Search for the cell housing the specified text and yield its [x, y] center coordinate. 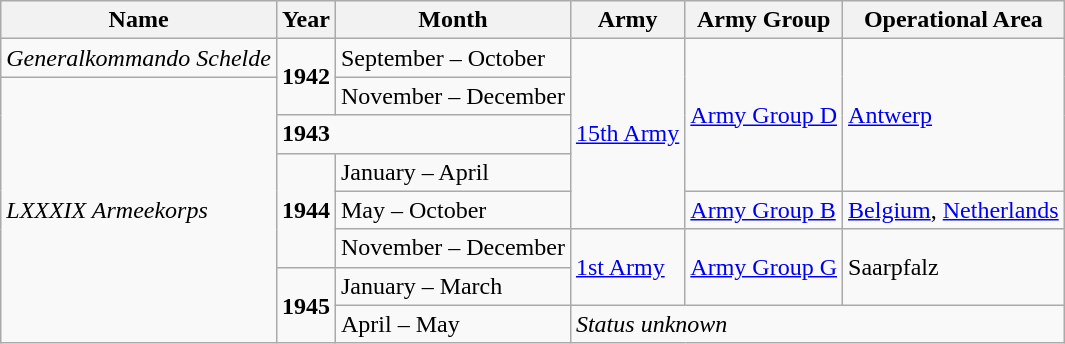
1945 [306, 305]
1943 [423, 134]
Belgium, Netherlands [954, 210]
April – May [452, 324]
Army Group G [764, 267]
September – October [452, 58]
January – March [452, 286]
Month [452, 20]
1st Army [627, 267]
Name [139, 20]
Year [306, 20]
Status unknown [817, 324]
Saarpfalz [954, 267]
1944 [306, 210]
Generalkommando Schelde [139, 58]
May – October [452, 210]
Army Group B [764, 210]
15th Army [627, 134]
Army Group [764, 20]
Army [627, 20]
Army Group D [764, 115]
Operational Area [954, 20]
January – April [452, 172]
1942 [306, 77]
Antwerp [954, 115]
LXXXIX Armeekorps [139, 210]
